Output the (x, y) coordinate of the center of the cell containing the given text.  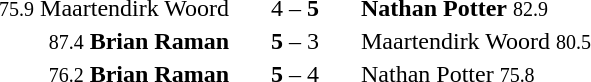
5 – 3 (296, 41)
